Identify which cell holds the provided text, then report its [X, Y] central coordinate. 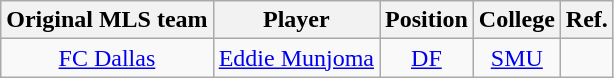
FC Dallas [107, 58]
Player [296, 20]
Ref. [586, 20]
Position [427, 20]
College [516, 20]
SMU [516, 58]
Eddie Munjoma [296, 58]
Original MLS team [107, 20]
DF [427, 58]
